From the cell containing the given text, extract its center point as (X, Y) coordinate. 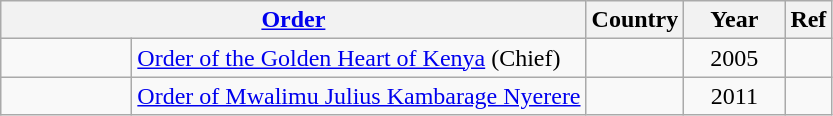
Order (294, 20)
Order of the Golden Heart of Kenya (Chief) (359, 58)
2011 (734, 96)
Ref (808, 20)
2005 (734, 58)
Year (734, 20)
Country (635, 20)
Order of Mwalimu Julius Kambarage Nyerere (359, 96)
